Scan for the cell matching the given text and deliver its (x, y) coordinate at center. 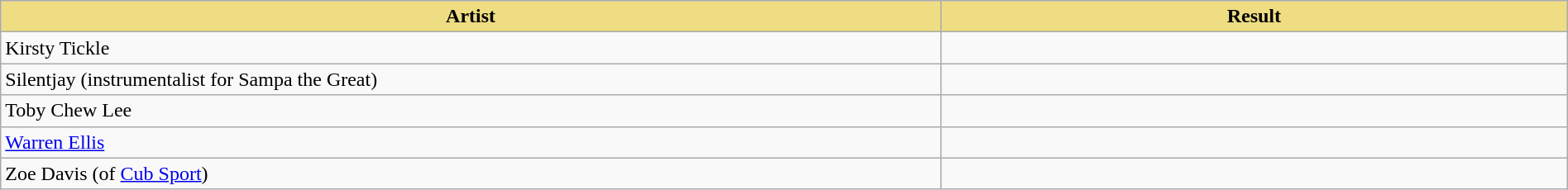
Warren Ellis (471, 142)
Artist (471, 17)
Zoe Davis (of Cub Sport) (471, 173)
Kirsty Tickle (471, 48)
Result (1254, 17)
Toby Chew Lee (471, 111)
Silentjay (instrumentalist for Sampa the Great) (471, 79)
